Detect which cell encompasses the target text, then output its (x, y) center coordinate. 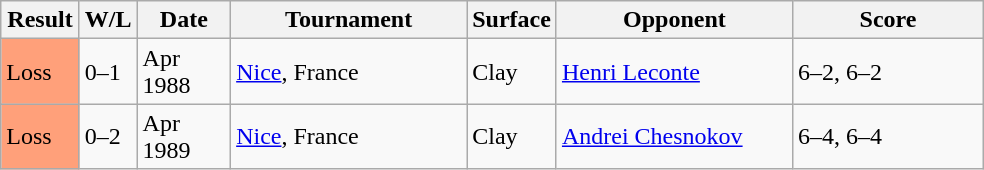
Opponent (674, 20)
Henri Leconte (674, 72)
Tournament (349, 20)
6–4, 6–4 (888, 136)
0–1 (108, 72)
Score (888, 20)
6–2, 6–2 (888, 72)
Date (184, 20)
Andrei Chesnokov (674, 136)
Result (40, 20)
0–2 (108, 136)
Surface (512, 20)
Apr 1988 (184, 72)
W/L (108, 20)
Apr 1989 (184, 136)
